Identify which cell holds the provided text, then report its (X, Y) central coordinate. 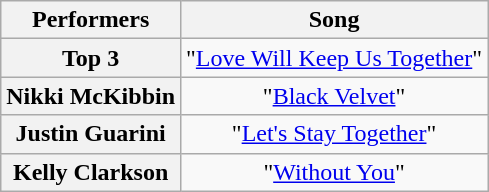
Kelly Clarkson (91, 172)
Song (334, 20)
Performers (91, 20)
"Black Velvet" (334, 96)
"Let's Stay Together" (334, 134)
"Love Will Keep Us Together" (334, 58)
"Without You" (334, 172)
Justin Guarini (91, 134)
Nikki McKibbin (91, 96)
Top 3 (91, 58)
